Extract the [x, y] coordinate from the center of the cell holding the provided text.  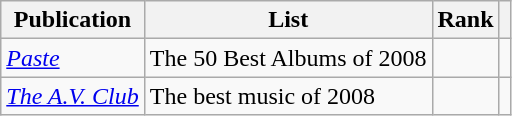
Publication [73, 20]
List [288, 20]
The 50 Best Albums of 2008 [288, 58]
Rank [466, 20]
The best music of 2008 [288, 96]
The A.V. Club [73, 96]
Paste [73, 58]
